For the text-containing cell, return its midpoint in (X, Y) coordinate format. 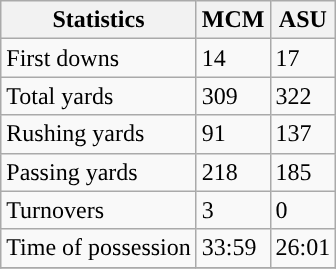
137 (303, 134)
0 (303, 210)
322 (303, 96)
Turnovers (99, 210)
Time of possession (99, 248)
33:59 (233, 248)
ASU (303, 20)
14 (233, 58)
Total yards (99, 96)
3 (233, 210)
Passing yards (99, 172)
218 (233, 172)
MCM (233, 20)
309 (233, 96)
91 (233, 134)
Rushing yards (99, 134)
26:01 (303, 248)
185 (303, 172)
17 (303, 58)
Statistics (99, 20)
First downs (99, 58)
